Find where the given text appears and provide that cell's center as (X, Y) coordinate. 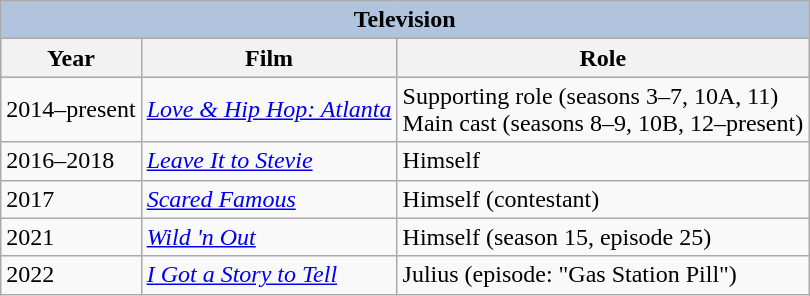
Wild 'n Out (269, 237)
2016–2018 (71, 161)
2014–present (71, 110)
Love & Hip Hop: Atlanta (269, 110)
2017 (71, 199)
Leave It to Stevie (269, 161)
Role (603, 58)
2021 (71, 237)
I Got a Story to Tell (269, 275)
Film (269, 58)
Julius (episode: "Gas Station Pill") (603, 275)
Television (405, 20)
Year (71, 58)
Supporting role (seasons 3–7, 10A, 11)Main cast (seasons 8–9, 10B, 12–present) (603, 110)
2022 (71, 275)
Scared Famous (269, 199)
Himself (contestant) (603, 199)
Himself (603, 161)
Himself (season 15, episode 25) (603, 237)
